Output the (X, Y) coordinate of the center of the cell containing the given text.  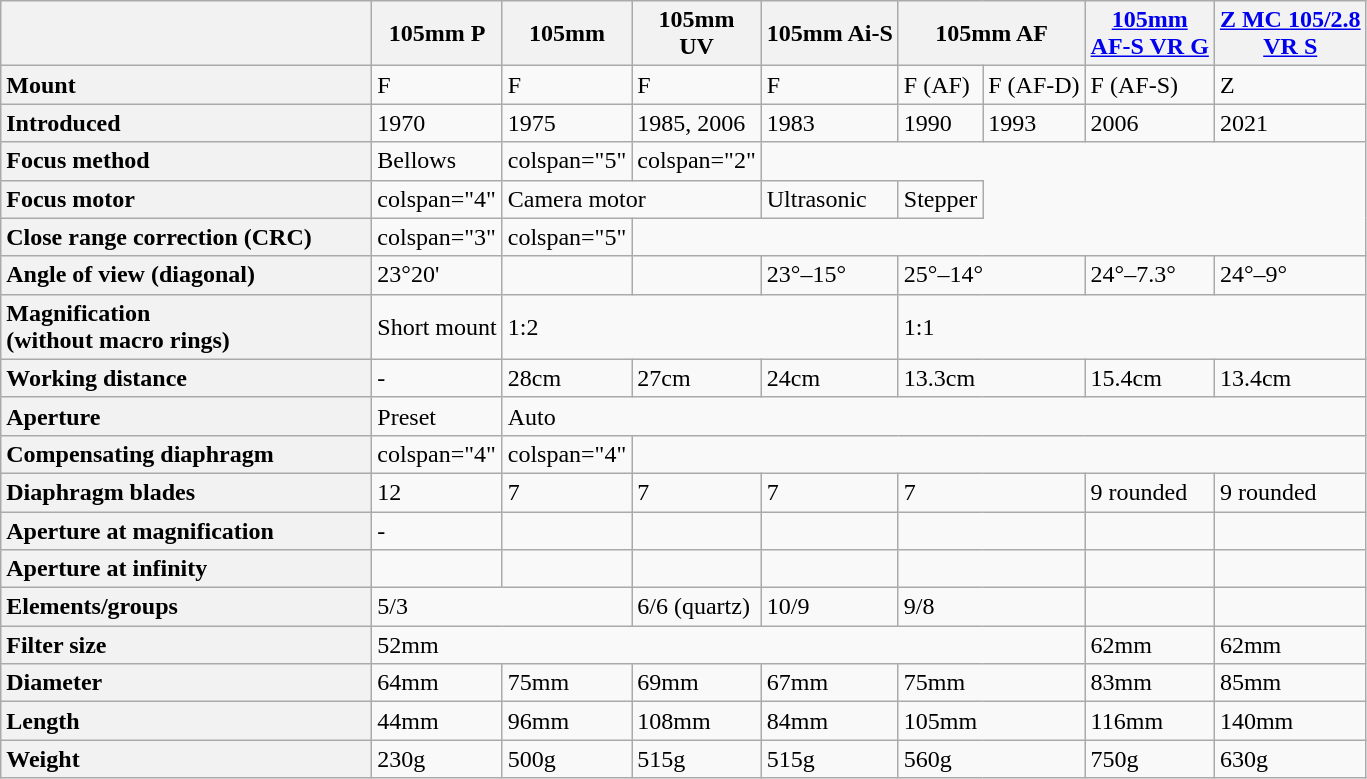
2021 (1290, 123)
Z MC 105/2.8VR S (1290, 34)
23°20' (437, 275)
Stepper (940, 199)
15.4cm (1150, 378)
Close range correction (CRC) (186, 237)
Angle of view (diagonal) (186, 275)
F (AF‑S) (1150, 85)
1985, 2006 (697, 123)
6/6 (quartz) (697, 607)
Mount (186, 85)
24°–7.3° (1150, 275)
105mm AF‑S VR G (1150, 34)
108mm (697, 721)
64mm (437, 683)
44mm (437, 721)
Focus motor (186, 199)
Auto (934, 416)
Length (186, 721)
1:2 (700, 326)
Bellows (437, 161)
83mm (1150, 683)
Camera motor (632, 199)
2006 (1150, 123)
1993 (1034, 123)
630g (1290, 759)
13.3cm (992, 378)
28cm (567, 378)
Ultrasonic (830, 199)
750g (1150, 759)
96mm (567, 721)
27cm (697, 378)
85mm (1290, 683)
Short mount (437, 326)
500g (567, 759)
140mm (1290, 721)
67mm (830, 683)
105mm Ai‑S (830, 34)
Aperture (186, 416)
Compensating diaphragm (186, 454)
69mm (697, 683)
5/3 (502, 607)
230g (437, 759)
Diaphragm blades (186, 492)
1970 (437, 123)
1:1 (1132, 326)
105mm UV (697, 34)
1990 (940, 123)
Z (1290, 85)
Aperture at magnification (186, 531)
105mm AF (992, 34)
23°–15° (830, 275)
Preset (437, 416)
1983 (830, 123)
Working distance (186, 378)
colspan="3" (437, 237)
560g (992, 759)
Elements/groups (186, 607)
52mm (728, 645)
F (AF‑D) (1034, 85)
Magnification(without macro rings) (186, 326)
Aperture at infinity (186, 569)
84mm (830, 721)
24°–9° (1290, 275)
9/8 (992, 607)
25°–14° (992, 275)
Filter size (186, 645)
colspan="2" (697, 161)
12 (437, 492)
24cm (830, 378)
Diameter (186, 683)
1975 (567, 123)
Introduced (186, 123)
Weight (186, 759)
13.4cm (1290, 378)
F (AF) (940, 85)
10/9 (830, 607)
105mm P (437, 34)
116mm (1150, 721)
Focus method (186, 161)
